Capture the cell that displays the provided text and extract its (x, y) central coordinate. 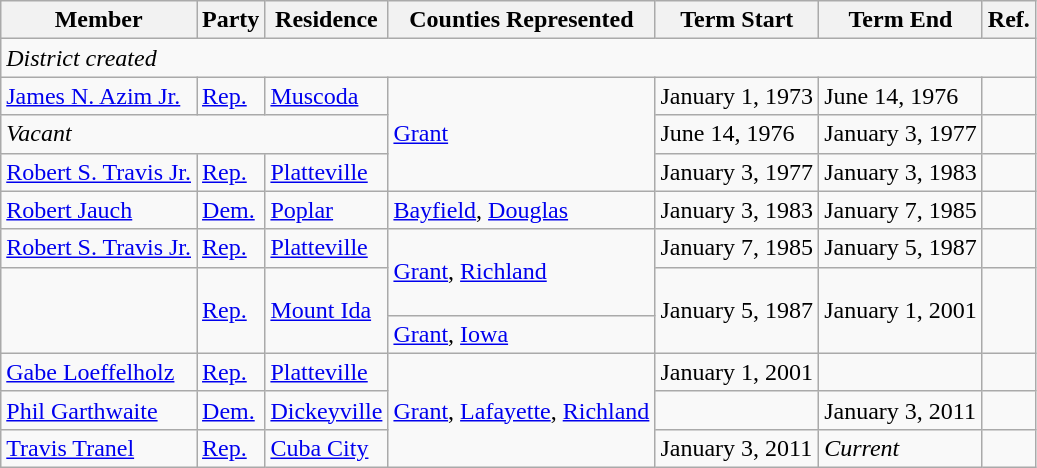
Dickeyville (326, 410)
Phil Garthwaite (99, 410)
Term Start (737, 20)
District created (518, 58)
Muscoda (326, 96)
Mount Ida (326, 310)
Gabe Loeffelholz (99, 372)
Counties Represented (522, 20)
Travis Tranel (99, 448)
Bayfield, Douglas (522, 210)
Residence (326, 20)
Vacant (194, 134)
Party (231, 20)
Grant, Lafayette, Richland (522, 410)
Ref. (1008, 20)
Grant, Richland (522, 272)
Current (901, 448)
Member (99, 20)
Robert Jauch (99, 210)
Term End (901, 20)
Cuba City (326, 448)
Grant, Iowa (522, 334)
Poplar (326, 210)
James N. Azim Jr. (99, 96)
January 1, 1973 (737, 96)
Grant (522, 134)
